For the text-containing cell, return its midpoint in (X, Y) coordinate format. 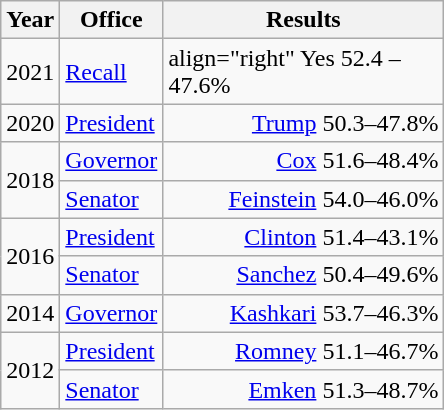
2012 (30, 370)
Trump 50.3–47.8% (304, 123)
2018 (30, 180)
Romney 51.1–46.7% (304, 351)
2020 (30, 123)
Feinstein 54.0–46.0% (304, 199)
Kashkari 53.7–46.3% (304, 313)
align="right" Yes 52.4 – 47.6% (304, 72)
Cox 51.6–48.4% (304, 161)
Clinton 51.4–43.1% (304, 237)
Recall (112, 72)
2021 (30, 72)
Office (112, 20)
Sanchez 50.4–49.6% (304, 275)
Results (304, 20)
Year (30, 20)
2016 (30, 256)
Emken 51.3–48.7% (304, 389)
2014 (30, 313)
